Search for the cell housing the specified text and yield its (x, y) center coordinate. 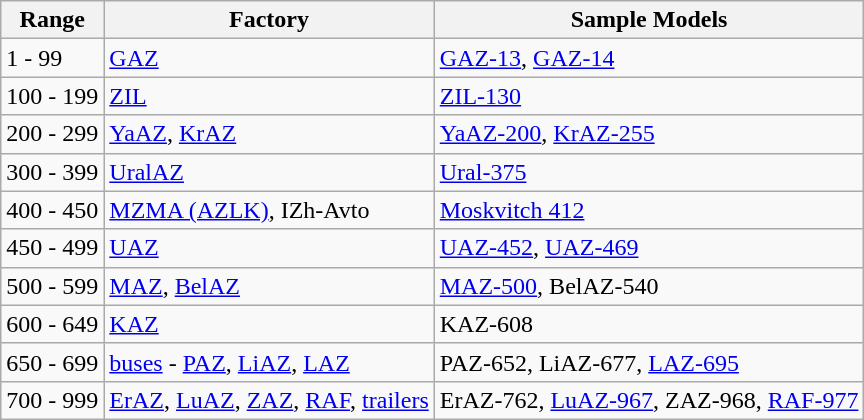
ZIL-130 (649, 96)
400 - 450 (52, 210)
ErAZ, LuAZ, ZAZ, RAF, trailers (269, 400)
PAZ-652, LiAZ-677, LAZ-695 (649, 362)
Sample Models (649, 20)
MAZ, BelAZ (269, 286)
1 - 99 (52, 58)
Factory (269, 20)
MZMA (AZLK), IZh-Avto (269, 210)
KAZ (269, 324)
KAZ-608 (649, 324)
ZIL (269, 96)
Moskvitch 412 (649, 210)
600 - 649 (52, 324)
ErAZ-762, LuAZ-967, ZAZ-968, RAF-977 (649, 400)
Ural-375 (649, 172)
MAZ-500, BelAZ-540 (649, 286)
YaAZ, KrAZ (269, 134)
buses - PAZ, LiAZ, LAZ (269, 362)
GAZ (269, 58)
UAZ-452, UAZ-469 (649, 248)
100 - 199 (52, 96)
500 - 599 (52, 286)
Range (52, 20)
650 - 699 (52, 362)
UAZ (269, 248)
700 - 999 (52, 400)
200 - 299 (52, 134)
GAZ-13, GAZ-14 (649, 58)
300 - 399 (52, 172)
UralAZ (269, 172)
YaAZ-200, KrAZ-255 (649, 134)
450 - 499 (52, 248)
